From the cell containing the given text, extract its center point as (x, y) coordinate. 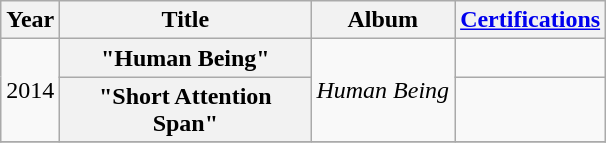
Title (186, 20)
2014 (30, 90)
Year (30, 20)
Album (383, 20)
"Short Attention Span" (186, 110)
"Human Being" (186, 58)
Certifications (530, 20)
Human Being (383, 90)
